Pinpoint the cell where the given text exists, returning its [X, Y] midpoint coordinate. 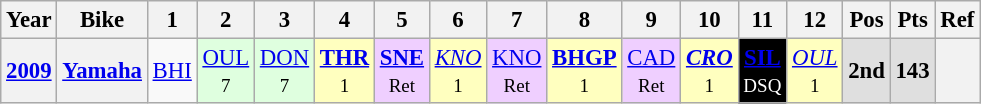
8 [584, 20]
Year [29, 20]
4 [344, 20]
2 [226, 20]
2009 [29, 72]
7 [517, 20]
DON7 [285, 72]
1 [172, 20]
2nd [866, 72]
6 [458, 20]
Pts [912, 20]
SILDSQ [762, 72]
CADRet [652, 72]
Ref [958, 20]
CRO1 [710, 72]
SNERet [402, 72]
OUL1 [815, 72]
12 [815, 20]
Bike [102, 20]
BHGP1 [584, 72]
3 [285, 20]
143 [912, 72]
Yamaha [102, 72]
5 [402, 20]
KNO1 [458, 72]
OUL7 [226, 72]
11 [762, 20]
Pos [866, 20]
THR1 [344, 72]
10 [710, 20]
KNORet [517, 72]
BHI [172, 72]
9 [652, 20]
